Capture the cell that displays the provided text and extract its (X, Y) central coordinate. 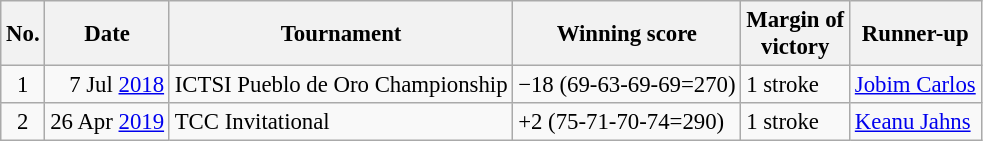
Margin ofvictory (796, 34)
7 Jul 2018 (107, 85)
Runner-up (916, 34)
Tournament (340, 34)
Winning score (627, 34)
26 Apr 2019 (107, 122)
TCC Invitational (340, 122)
Keanu Jahns (916, 122)
No. (23, 34)
ICTSI Pueblo de Oro Championship (340, 85)
2 (23, 122)
Jobim Carlos (916, 85)
1 (23, 85)
−18 (69-63-69-69=270) (627, 85)
+2 (75-71-70-74=290) (627, 122)
Date (107, 34)
